Determine the [X, Y] coordinate at the center of the cell enclosing the given text.  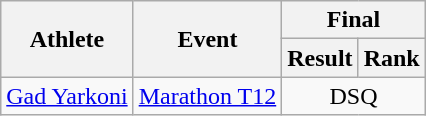
Final [354, 20]
Rank [392, 58]
Marathon T12 [208, 96]
Athlete [67, 39]
Gad Yarkoni [67, 96]
DSQ [354, 96]
Event [208, 39]
Result [320, 58]
